Return the [x, y] coordinate for the center point of the cell that contains the specified text.  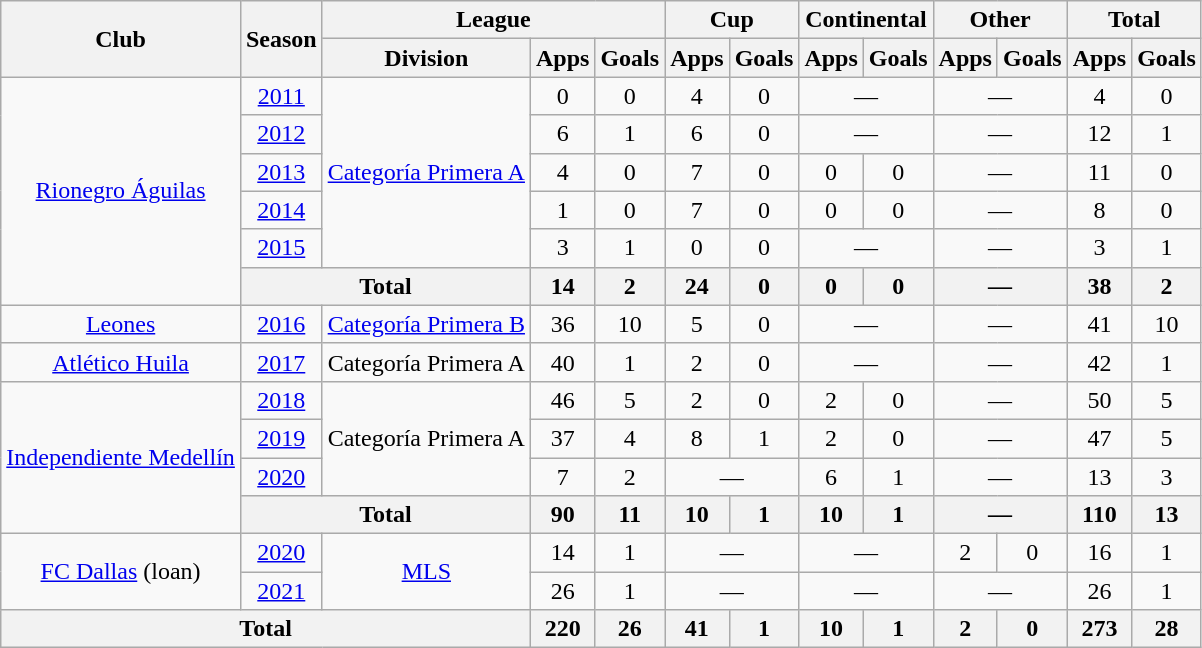
2017 [281, 362]
46 [562, 400]
Club [121, 39]
42 [1099, 362]
2016 [281, 324]
220 [562, 629]
2012 [281, 134]
47 [1099, 438]
2021 [281, 591]
League [494, 20]
16 [1099, 553]
Season [281, 39]
Leones [121, 324]
2014 [281, 210]
273 [1099, 629]
50 [1099, 400]
Independiente Medellín [121, 457]
Rionegro Águilas [121, 191]
90 [562, 515]
2018 [281, 400]
28 [1167, 629]
Other [1000, 20]
Atlético Huila [121, 362]
110 [1099, 515]
38 [1099, 286]
2015 [281, 248]
FC Dallas (loan) [121, 572]
24 [697, 286]
Categoría Primera B [426, 324]
2013 [281, 172]
Division [426, 58]
Continental [866, 20]
Cup [732, 20]
2019 [281, 438]
40 [562, 362]
12 [1099, 134]
37 [562, 438]
36 [562, 324]
MLS [426, 572]
2011 [281, 96]
